Detect which cell encompasses the target text, then output its [X, Y] center coordinate. 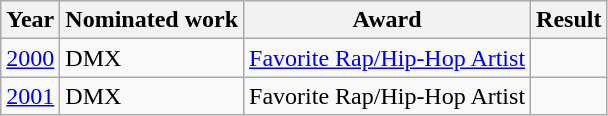
2001 [30, 96]
Nominated work [152, 20]
Year [30, 20]
Result [569, 20]
Award [388, 20]
2000 [30, 58]
